Return the [x, y] coordinate for the center point of the cell that contains the specified text.  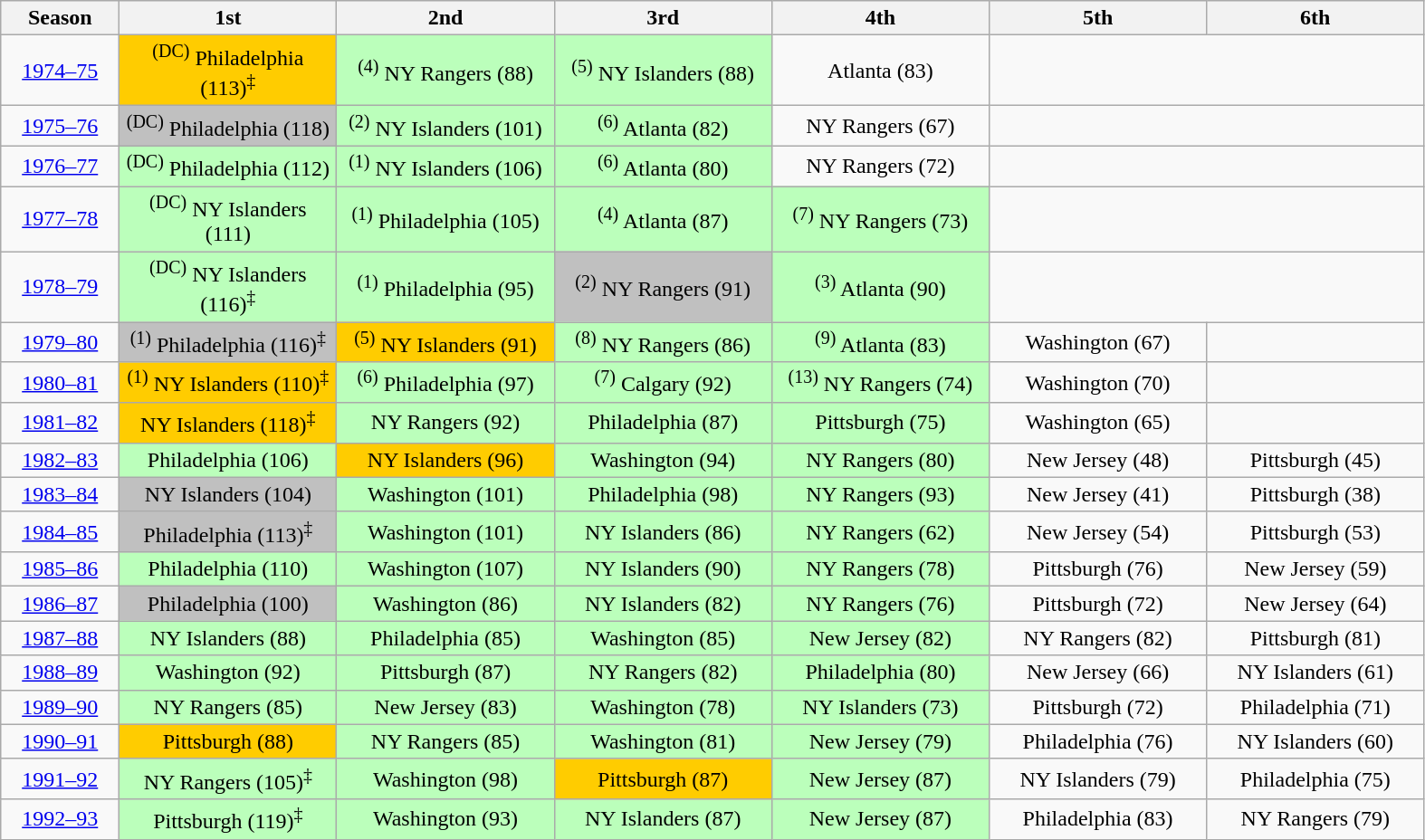
Season [60, 18]
New Jersey (54) [1097, 532]
NY Islanders (86) [663, 532]
Philadelphia (87) [663, 424]
1985–86 [60, 569]
Philadelphia (98) [663, 494]
NY Rangers (93) [880, 494]
New Jersey (82) [880, 638]
(7) Calgary (92) [663, 382]
New Jersey (66) [1097, 673]
1986–87 [60, 604]
(4) Atlanta (87) [663, 219]
(DC) NY Islanders (111) [228, 219]
NY Islanders (82) [663, 604]
Philadelphia (85) [445, 638]
Pittsburgh (88) [228, 741]
(DC) Philadelphia (112) [228, 167]
Atlanta (83) [880, 71]
1988–89 [60, 673]
3rd [663, 18]
(6) Atlanta (82) [663, 127]
1990–91 [60, 741]
5th [1097, 18]
Washington (65) [1097, 424]
New Jersey (64) [1315, 604]
1978–79 [60, 287]
1991–92 [60, 778]
Washington (81) [663, 741]
Pittsburgh (75) [880, 424]
(2) NY Rangers (91) [663, 287]
1977–78 [60, 219]
Pittsburgh (81) [1315, 638]
1981–82 [60, 424]
NY Rangers (79) [1315, 820]
(1) Philadelphia (116)‡ [228, 342]
Washington (86) [445, 604]
Washington (85) [663, 638]
New Jersey (41) [1097, 494]
NY Islanders (61) [1315, 673]
NY Rangers (67) [880, 127]
New Jersey (59) [1315, 569]
1974–75 [60, 71]
NY Rangers (92) [445, 424]
(4) NY Rangers (88) [445, 71]
1980–81 [60, 382]
1982–83 [60, 460]
NY Islanders (104) [228, 494]
NY Islanders (96) [445, 460]
Philadelphia (80) [880, 673]
(8) NY Rangers (86) [663, 342]
(6) Philadelphia (97) [445, 382]
Pittsburgh (38) [1315, 494]
NY Islanders (118)‡ [228, 424]
NY Rangers (80) [880, 460]
1979–80 [60, 342]
Pittsburgh (76) [1097, 569]
Philadelphia (110) [228, 569]
NY Rangers (62) [880, 532]
Pittsburgh (119)‡ [228, 820]
1983–84 [60, 494]
Philadelphia (71) [1315, 707]
(9) Atlanta (83) [880, 342]
(13) NY Rangers (74) [880, 382]
NY Islanders (87) [663, 820]
(DC) Philadelphia (113)‡ [228, 71]
NY Islanders (73) [880, 707]
(6) Atlanta (80) [663, 167]
NY Rangers (72) [880, 167]
Pittsburgh (45) [1315, 460]
Philadelphia (83) [1097, 820]
6th [1315, 18]
(2) NY Islanders (101) [445, 127]
(3) Atlanta (90) [880, 287]
NY Rangers (105)‡ [228, 778]
Pittsburgh (53) [1315, 532]
Philadelphia (76) [1097, 741]
Washington (93) [445, 820]
(1) Philadelphia (95) [445, 287]
Philadelphia (75) [1315, 778]
(7) NY Rangers (73) [880, 219]
NY Islanders (90) [663, 569]
1989–90 [60, 707]
1992–93 [60, 820]
(DC) NY Islanders (116)‡ [228, 287]
Washington (98) [445, 778]
New Jersey (48) [1097, 460]
(5) NY Islanders (88) [663, 71]
Washington (70) [1097, 382]
Washington (92) [228, 673]
NY Islanders (88) [228, 638]
(1) Philadelphia (105) [445, 219]
NY Rangers (78) [880, 569]
Washington (94) [663, 460]
Washington (107) [445, 569]
New Jersey (83) [445, 707]
2nd [445, 18]
(5) NY Islanders (91) [445, 342]
Washington (67) [1097, 342]
1984–85 [60, 532]
1975–76 [60, 127]
(1) NY Islanders (106) [445, 167]
New Jersey (79) [880, 741]
4th [880, 18]
NY Rangers (76) [880, 604]
Philadelphia (100) [228, 604]
1976–77 [60, 167]
NY Islanders (60) [1315, 741]
1st [228, 18]
(1) NY Islanders (110)‡ [228, 382]
(DC) Philadelphia (118) [228, 127]
Philadelphia (113)‡ [228, 532]
Philadelphia (106) [228, 460]
Washington (78) [663, 707]
1987–88 [60, 638]
NY Islanders (79) [1097, 778]
